Provide the (X, Y) coordinate of the cell's center where the given text is located.  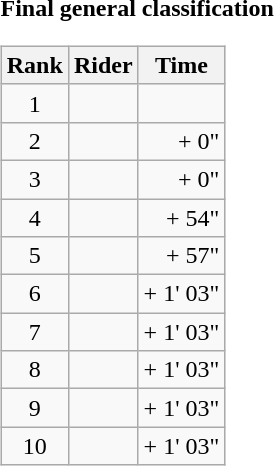
4 (34, 217)
10 (34, 446)
Time (182, 65)
8 (34, 370)
5 (34, 256)
1 (34, 103)
+ 54" (182, 217)
Rank (34, 65)
9 (34, 408)
7 (34, 332)
+ 57" (182, 256)
6 (34, 294)
Rider (103, 65)
2 (34, 141)
3 (34, 179)
